Pinpoint the cell where the given text exists, returning its [x, y] midpoint coordinate. 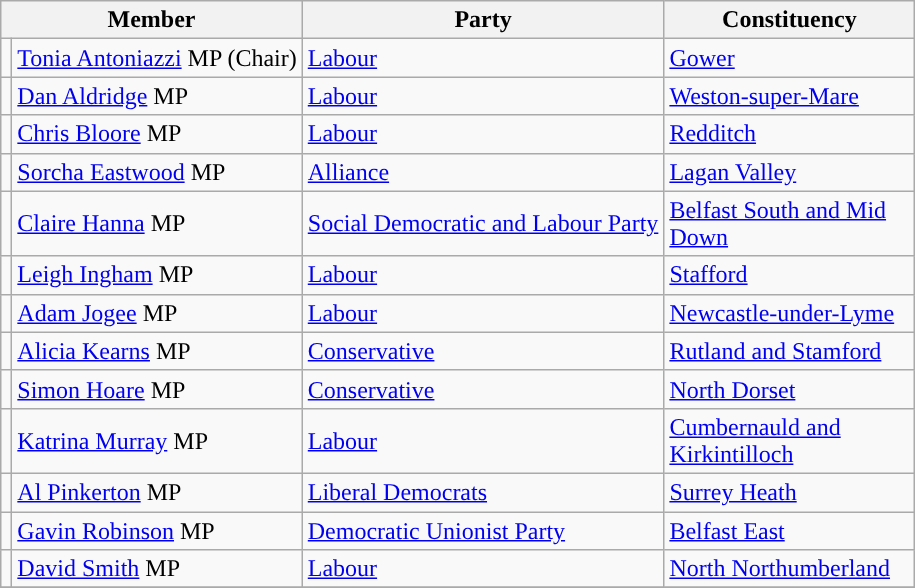
Democratic Unionist Party [483, 531]
Adam Jogee MP [157, 313]
North Dorset [790, 389]
North Northumberland [790, 569]
Tonia Antoniazzi MP (Chair) [157, 58]
Rutland and Stamford [790, 351]
Gower [790, 58]
Katrina Murray MP [157, 440]
Alicia Kearns MP [157, 351]
Social Democratic and Labour Party [483, 224]
Gavin Robinson MP [157, 531]
Claire Hanna MP [157, 224]
Liberal Democrats [483, 492]
Surrey Heath [790, 492]
Alliance [483, 172]
Belfast East [790, 531]
Al Pinkerton MP [157, 492]
Constituency [790, 20]
Stafford [790, 275]
Lagan Valley [790, 172]
Simon Hoare MP [157, 389]
Belfast South and Mid Down [790, 224]
Cumbernauld and Kirkintilloch [790, 440]
Party [483, 20]
Chris Bloore MP [157, 134]
David Smith MP [157, 569]
Redditch [790, 134]
Member [152, 20]
Weston-super-Mare [790, 96]
Sorcha Eastwood MP [157, 172]
Newcastle-under-Lyme [790, 313]
Dan Aldridge MP [157, 96]
Leigh Ingham MP [157, 275]
